Return [x, y] of the center of cell containing provided text 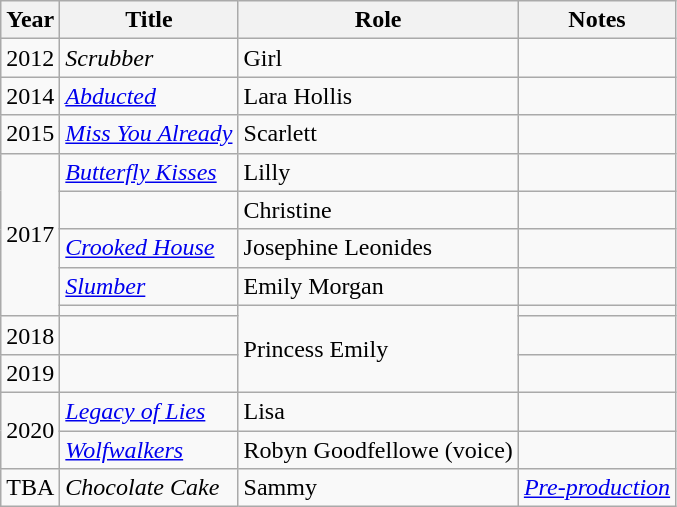
Lara Hollis [378, 96]
Wolfwalkers [149, 449]
Miss You Already [149, 134]
Christine [378, 210]
2017 [30, 234]
Chocolate Cake [149, 488]
2012 [30, 58]
Josephine Leonides [378, 248]
Year [30, 20]
Crooked House [149, 248]
Pre-production [596, 488]
2019 [30, 373]
Notes [596, 20]
Princess Emily [378, 348]
2020 [30, 430]
2015 [30, 134]
Girl [378, 58]
Butterfly Kisses [149, 172]
Lisa [378, 411]
Abducted [149, 96]
Lilly [378, 172]
Emily Morgan [378, 286]
2018 [30, 335]
Role [378, 20]
Scarlett [378, 134]
Robyn Goodfellowe (voice) [378, 449]
TBA [30, 488]
Sammy [378, 488]
Scrubber [149, 58]
Title [149, 20]
2014 [30, 96]
Legacy of Lies [149, 411]
Slumber [149, 286]
